Return the (X, Y) coordinate for the center point of the cell that contains the specified text.  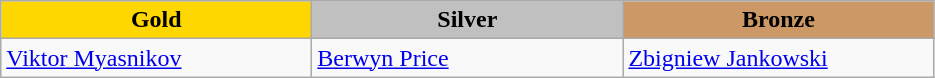
Silver (468, 20)
Bronze (778, 20)
Viktor Myasnikov (156, 58)
Gold (156, 20)
Berwyn Price (468, 58)
Zbigniew Jankowski (778, 58)
